Provide the [x, y] coordinate of the cell's center where the given text is located.  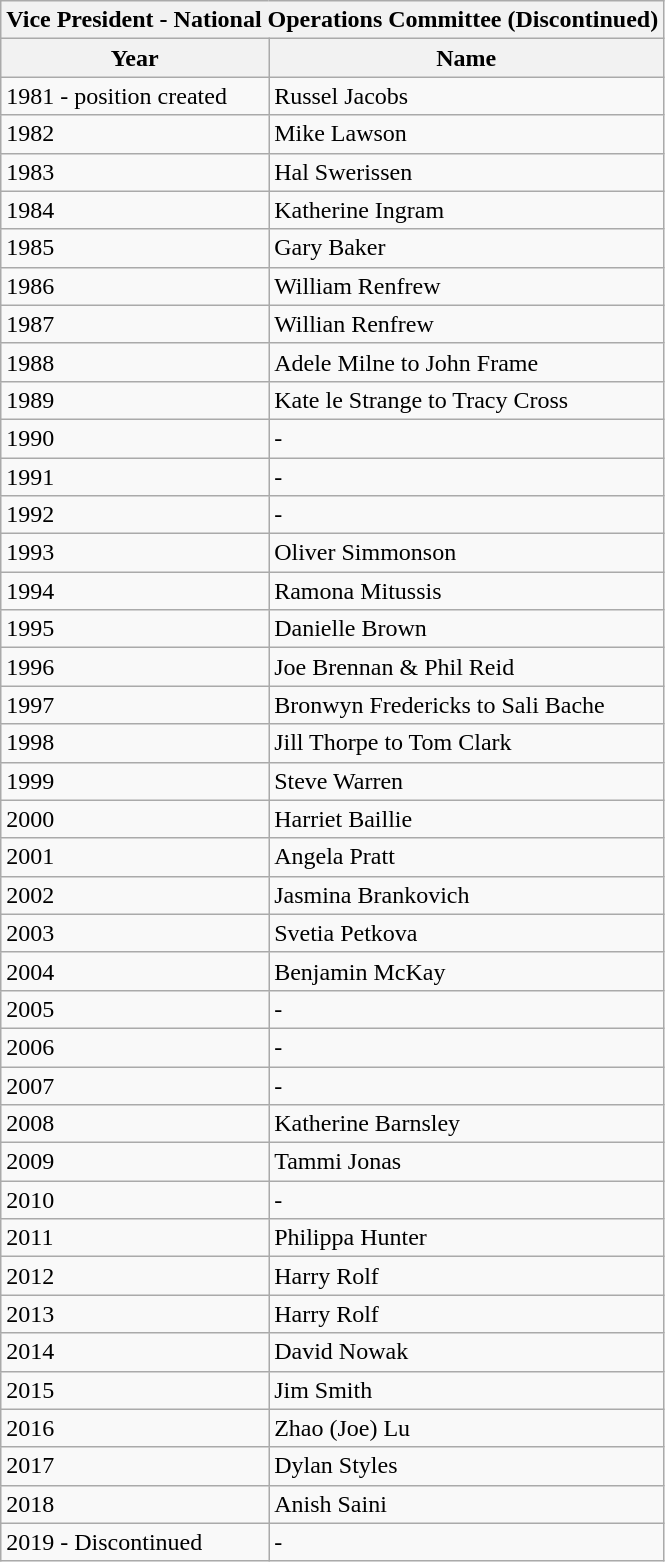
2005 [135, 1009]
2019 - Discontinued [135, 1542]
Jill Thorpe to Tom Clark [466, 743]
2007 [135, 1085]
Kate le Strange to Tracy Cross [466, 400]
Year [135, 58]
1995 [135, 629]
Jasmina Brankovich [466, 895]
Joe Brennan & Phil Reid [466, 667]
1996 [135, 667]
2006 [135, 1047]
1983 [135, 172]
Angela Pratt [466, 857]
2009 [135, 1162]
1999 [135, 781]
1991 [135, 477]
2012 [135, 1276]
2000 [135, 819]
Zhao (Joe) Lu [466, 1428]
1987 [135, 324]
2018 [135, 1504]
2014 [135, 1352]
Steve Warren [466, 781]
1985 [135, 248]
1993 [135, 553]
2004 [135, 971]
Ramona Mitussis [466, 591]
Tammi Jonas [466, 1162]
Svetia Petkova [466, 933]
Oliver Simmonson [466, 553]
Dylan Styles [466, 1466]
1990 [135, 438]
2003 [135, 933]
2015 [135, 1390]
1992 [135, 515]
Hal Swerissen [466, 172]
Willian Renfrew [466, 324]
Russel Jacobs [466, 96]
Katherine Barnsley [466, 1124]
Vice President - National Operations Committee (Discontinued) [332, 20]
Name [466, 58]
1998 [135, 743]
Gary Baker [466, 248]
Katherine Ingram [466, 210]
1997 [135, 705]
2017 [135, 1466]
1994 [135, 591]
2002 [135, 895]
Anish Saini [466, 1504]
1989 [135, 400]
2016 [135, 1428]
Bronwyn Fredericks to Sali Bache [466, 705]
Mike Lawson [466, 134]
Benjamin McKay [466, 971]
Harriet Baillie [466, 819]
2001 [135, 857]
1982 [135, 134]
David Nowak [466, 1352]
1988 [135, 362]
2008 [135, 1124]
Jim Smith [466, 1390]
Danielle Brown [466, 629]
2010 [135, 1200]
Adele Milne to John Frame [466, 362]
William Renfrew [466, 286]
2013 [135, 1314]
1981 - position created [135, 96]
Philippa Hunter [466, 1238]
1986 [135, 286]
2011 [135, 1238]
1984 [135, 210]
